For the text-containing cell, return its midpoint in (x, y) coordinate format. 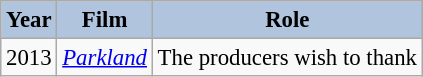
Year (29, 20)
Parkland (104, 58)
2013 (29, 58)
The producers wish to thank (287, 58)
Film (104, 20)
Role (287, 20)
